Locate the cell with the specified text and output its (X, Y) center coordinate. 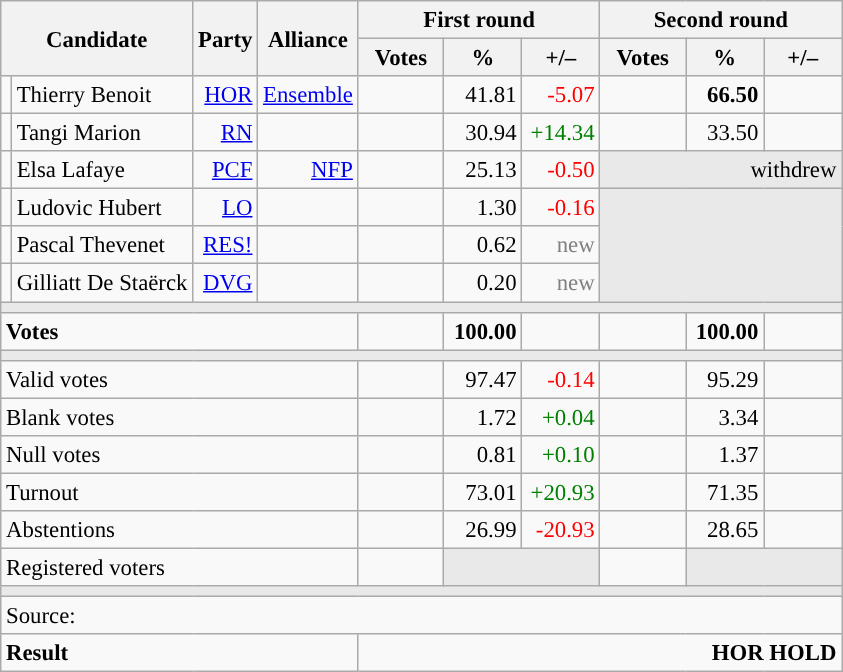
DVG (226, 283)
HOR (226, 95)
LO (226, 208)
Second round (721, 20)
First round (479, 20)
Null votes (180, 455)
Valid votes (180, 379)
41.81 (483, 95)
25.13 (483, 170)
+14.34 (561, 133)
26.99 (483, 530)
1.30 (483, 208)
Abstentions (180, 530)
Pascal Thevenet (102, 245)
+0.04 (561, 417)
Alliance (308, 38)
-0.14 (561, 379)
-20.93 (561, 530)
0.20 (483, 283)
0.81 (483, 455)
28.65 (725, 530)
Tangi Marion (102, 133)
Turnout (180, 492)
0.62 (483, 245)
Result (180, 653)
1.72 (483, 417)
-5.07 (561, 95)
Candidate (97, 38)
withdrew (721, 170)
+0.10 (561, 455)
RN (226, 133)
PCF (226, 170)
Party (226, 38)
Gilliatt De Staërck (102, 283)
Ludovic Hubert (102, 208)
66.50 (725, 95)
NFP (308, 170)
Thierry Benoit (102, 95)
33.50 (725, 133)
Registered voters (180, 567)
95.29 (725, 379)
Source: (422, 616)
30.94 (483, 133)
73.01 (483, 492)
Ensemble (308, 95)
Blank votes (180, 417)
97.47 (483, 379)
-0.50 (561, 170)
+20.93 (561, 492)
3.34 (725, 417)
Elsa Lafaye (102, 170)
RES! (226, 245)
71.35 (725, 492)
-0.16 (561, 208)
HOR HOLD (600, 653)
1.37 (725, 455)
